Extract the [X, Y] coordinate from the center of the cell holding the provided text.  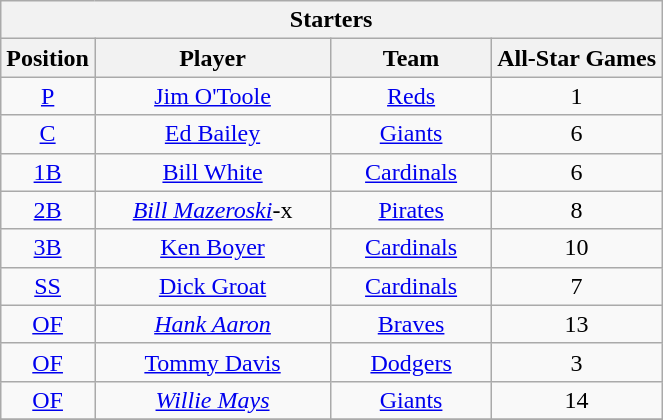
Dodgers [412, 362]
P [48, 96]
8 [577, 210]
C [48, 134]
Braves [412, 324]
10 [577, 248]
1B [48, 172]
13 [577, 324]
1 [577, 96]
2B [48, 210]
Jim O'Toole [212, 96]
Hank Aaron [212, 324]
Team [412, 58]
Ken Boyer [212, 248]
3B [48, 248]
Position [48, 58]
Tommy Davis [212, 362]
7 [577, 286]
All-Star Games [577, 58]
Reds [412, 96]
Willie Mays [212, 400]
14 [577, 400]
Bill White [212, 172]
Dick Groat [212, 286]
SS [48, 286]
Bill Mazeroski-x [212, 210]
Pirates [412, 210]
Starters [332, 20]
Player [212, 58]
3 [577, 362]
Ed Bailey [212, 134]
